Scan for the cell matching the given text and deliver its [x, y] coordinate at center. 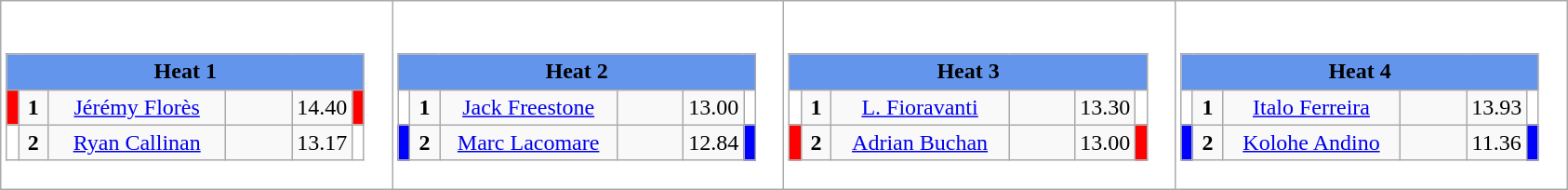
13.93 [1497, 107]
Heat 3 1 L. Fioravanti 13.30 2 Adrian Buchan 13.00 [980, 95]
11.36 [1497, 142]
Adrian Buchan [921, 142]
14.40 [322, 107]
Heat 1 1 Jérémy Florès 14.40 2 Ryan Callinan 13.17 [197, 95]
Italo Ferreira [1311, 107]
13.17 [322, 142]
12.84 [714, 142]
Heat 1 [185, 72]
Jérémy Florès [138, 107]
Heat 4 1 Italo Ferreira 13.93 2 Kolohe Andino 11.36 [1371, 95]
Heat 2 1 Jack Freestone 13.00 2 Marc Lacomare 12.84 [588, 95]
Heat 4 [1360, 72]
L. Fioravanti [921, 107]
Heat 3 [968, 72]
Kolohe Andino [1311, 142]
Heat 2 [577, 72]
Jack Freestone [528, 107]
13.30 [1105, 107]
Ryan Callinan [138, 142]
Marc Lacomare [528, 142]
